Output the (X, Y) coordinate of the center of the cell containing the given text.  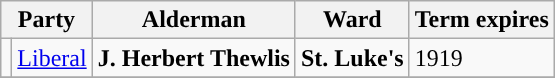
Liberal (52, 58)
Term expires (482, 20)
J. Herbert Thewlis (194, 58)
St. Luke's (352, 58)
Ward (352, 20)
1919 (482, 58)
Party (46, 20)
Alderman (194, 20)
